Locate the cell with the specified text and output its [x, y] center coordinate. 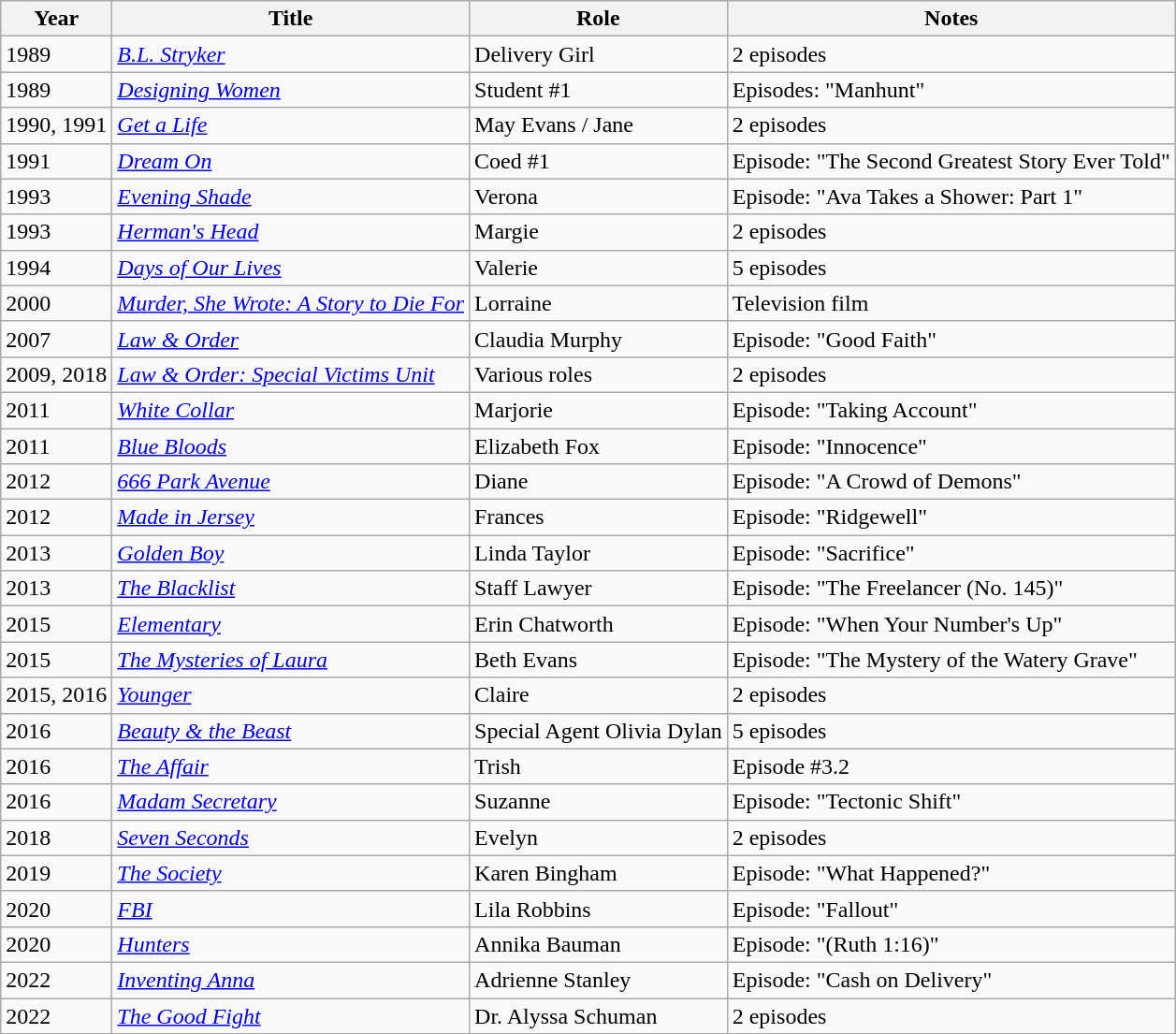
B.L. Stryker [291, 54]
Dr. Alyssa Schuman [599, 1015]
2007 [56, 339]
Role [599, 19]
Episode: "When Your Number's Up" [951, 624]
Student #1 [599, 90]
Lorraine [599, 303]
Title [291, 19]
Frances [599, 517]
Episode: "Tectonic Shift" [951, 802]
Days of Our Lives [291, 268]
The Good Fight [291, 1015]
Claudia Murphy [599, 339]
Episode: "Taking Account" [951, 410]
Elementary [291, 624]
Episode: "Fallout" [951, 909]
Beth Evans [599, 660]
Madam Secretary [291, 802]
Coed #1 [599, 161]
The Society [291, 873]
Episode: "The Freelancer (No. 145)" [951, 589]
May Evans / Jane [599, 125]
Marjorie [599, 410]
Episode: "Sacrifice" [951, 553]
Get a Life [291, 125]
Episode: "Cash on Delivery" [951, 980]
2015, 2016 [56, 695]
Adrienne Stanley [599, 980]
Linda Taylor [599, 553]
Episode: "Ridgewell" [951, 517]
The Mysteries of Laura [291, 660]
Valerie [599, 268]
Television film [951, 303]
Karen Bingham [599, 873]
Verona [599, 197]
Episode: "Good Faith" [951, 339]
Episode: "The Mystery of the Watery Grave" [951, 660]
Claire [599, 695]
2000 [56, 303]
Evening Shade [291, 197]
2018 [56, 837]
Beauty & the Beast [291, 731]
Law & Order [291, 339]
1991 [56, 161]
Dream On [291, 161]
Diane [599, 482]
Evelyn [599, 837]
2019 [56, 873]
Year [56, 19]
FBI [291, 909]
Blue Bloods [291, 446]
Margie [599, 232]
White Collar [291, 410]
Notes [951, 19]
Younger [291, 695]
Staff Lawyer [599, 589]
Episode: "What Happened?" [951, 873]
Episode: "Innocence" [951, 446]
Annika Bauman [599, 944]
Elizabeth Fox [599, 446]
2009, 2018 [56, 374]
Various roles [599, 374]
Lila Robbins [599, 909]
Episode #3.2 [951, 766]
1990, 1991 [56, 125]
Herman's Head [291, 232]
The Affair [291, 766]
Delivery Girl [599, 54]
Designing Women [291, 90]
Hunters [291, 944]
The Blacklist [291, 589]
Law & Order: Special Victims Unit [291, 374]
666 Park Avenue [291, 482]
Trish [599, 766]
Episode: "The Second Greatest Story Ever Told" [951, 161]
Erin Chatworth [599, 624]
Golden Boy [291, 553]
Suzanne [599, 802]
Murder, She Wrote: A Story to Die For [291, 303]
Special Agent Olivia Dylan [599, 731]
1994 [56, 268]
Episode: "Ava Takes a Shower: Part 1" [951, 197]
Episode: "(Ruth 1:16)" [951, 944]
Inventing Anna [291, 980]
Episodes: "Manhunt" [951, 90]
Episode: "A Crowd of Demons" [951, 482]
Seven Seconds [291, 837]
Made in Jersey [291, 517]
